Scan for the cell matching the given text and deliver its (x, y) coordinate at center. 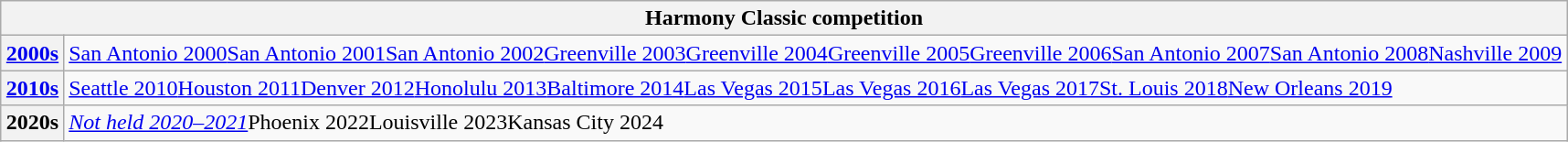
2020s (32, 123)
2000s (32, 53)
2010s (32, 88)
Harmony Classic competition (784, 18)
Seattle 2010Houston 2011Denver 2012Honolulu 2013Baltimore 2014Las Vegas 2015Las Vegas 2016Las Vegas 2017St. Louis 2018New Orleans 2019 (815, 88)
Not held 2020–2021Phoenix 2022Louisville 2023Kansas City 2024 (815, 123)
